Return [x, y] of the center of cell containing provided text 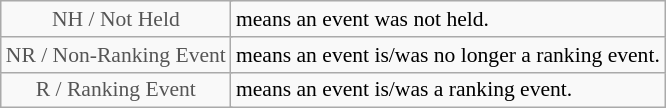
means an event is/was no longer a ranking event. [448, 55]
NR / Non-Ranking Event [116, 55]
R / Ranking Event [116, 90]
means an event was not held. [448, 19]
NH / Not Held [116, 19]
means an event is/was a ranking event. [448, 90]
